Capture the cell that displays the provided text and extract its (X, Y) central coordinate. 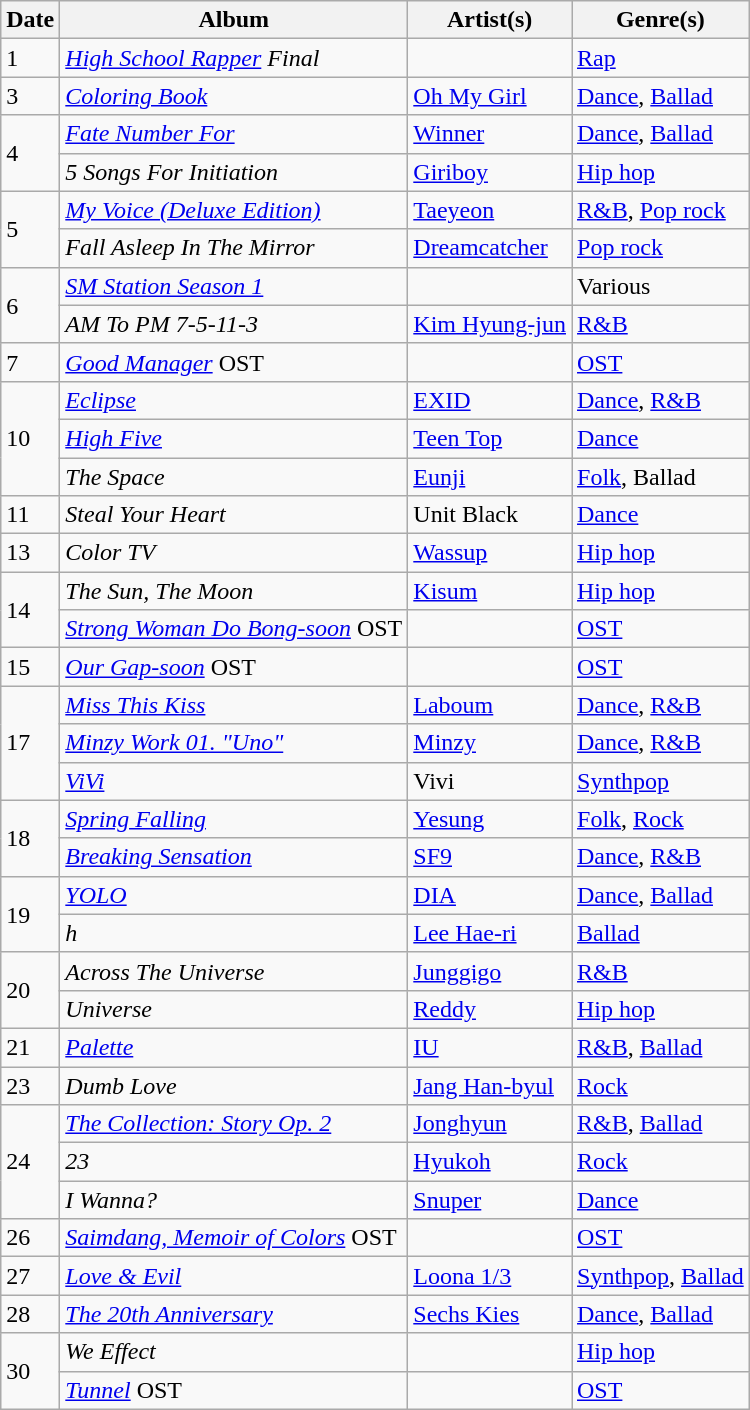
Jonghyun (490, 1124)
Various (661, 286)
Fall Asleep In The Mirror (234, 248)
3 (30, 96)
Universe (234, 1009)
Oh My Girl (490, 96)
Folk, Ballad (661, 477)
Album (234, 20)
SF9 (490, 857)
Dreamcatcher (490, 248)
26 (30, 1238)
Miss This Kiss (234, 705)
20 (30, 990)
Pop rock (661, 248)
Ballad (661, 933)
Breaking Sensation (234, 857)
Steal Your Heart (234, 515)
Good Manager OST (234, 362)
17 (30, 743)
28 (30, 1314)
We Effect (234, 1352)
Genre(s) (661, 20)
Jang Han-byul (490, 1085)
7 (30, 362)
Lee Hae-ri (490, 933)
The Space (234, 477)
11 (30, 515)
Wassup (490, 553)
R&B, Pop rock (661, 210)
Junggigo (490, 971)
EXID (490, 400)
Synthpop, Ballad (661, 1276)
Synthpop (661, 781)
Unit Black (490, 515)
Eclipse (234, 400)
Eunji (490, 477)
24 (30, 1162)
18 (30, 838)
14 (30, 610)
The Sun, The Moon (234, 591)
Minzy Work 01. "Uno" (234, 743)
Coloring Book (234, 96)
Yesung (490, 819)
Sechs Kies (490, 1314)
Dumb Love (234, 1085)
13 (30, 553)
The Collection: Story Op. 2 (234, 1124)
Folk, Rock (661, 819)
Color TV (234, 553)
Saimdang, Memoir of Colors OST (234, 1238)
15 (30, 667)
Palette (234, 1047)
21 (30, 1047)
Laboum (490, 705)
30 (30, 1371)
Loona 1/3 (490, 1276)
I Wanna? (234, 1200)
DIA (490, 895)
1 (30, 58)
High Five (234, 438)
AM To PM 7-5-11-3 (234, 324)
Giriboy (490, 172)
Rap (661, 58)
Fate Number For (234, 134)
Reddy (490, 1009)
4 (30, 153)
ViVi (234, 781)
IU (490, 1047)
Vivi (490, 781)
5 Songs For Initiation (234, 172)
SM Station Season 1 (234, 286)
Across The Universe (234, 971)
19 (30, 914)
6 (30, 305)
Date (30, 20)
Love & Evil (234, 1276)
Taeyeon (490, 210)
Hyukoh (490, 1162)
Kisum (490, 591)
My Voice (Deluxe Edition) (234, 210)
10 (30, 438)
High School Rapper Final (234, 58)
Winner (490, 134)
27 (30, 1276)
The 20th Anniversary (234, 1314)
Tunnel OST (234, 1390)
Strong Woman Do Bong-soon OST (234, 629)
Spring Falling (234, 819)
YOLO (234, 895)
Kim Hyung-jun (490, 324)
h (234, 933)
Artist(s) (490, 20)
Minzy (490, 743)
5 (30, 229)
Teen Top (490, 438)
Snuper (490, 1200)
Our Gap-soon OST (234, 667)
